Scan for the cell matching the given text and deliver its (X, Y) coordinate at center. 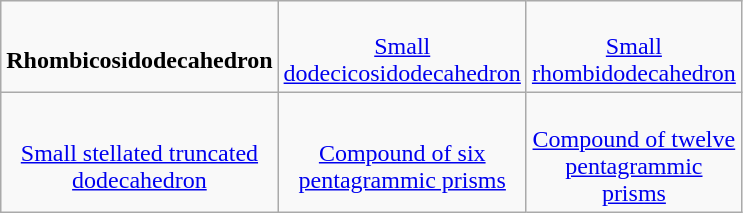
Small stellated truncated dodecahedron (140, 152)
Small dodecicosidodecahedron (402, 47)
Small rhombidodecahedron (634, 47)
Compound of twelve pentagrammic prisms (634, 152)
Rhombicosidodecahedron (140, 47)
Compound of six pentagrammic prisms (402, 152)
